Extract the (x, y) coordinate from the center of the cell holding the provided text.  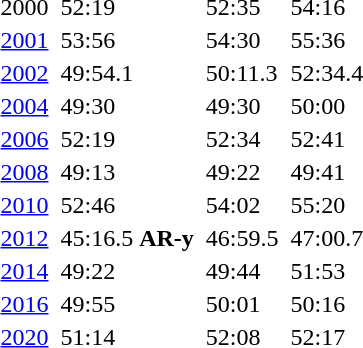
54:30 (242, 40)
52:34 (242, 139)
52:19 (127, 139)
54:02 (242, 205)
52:46 (127, 205)
49:13 (127, 172)
50:11.3 (242, 73)
49:44 (242, 271)
49:54.1 (127, 73)
53:56 (127, 40)
45:16.5 AR-y (127, 238)
49:55 (127, 304)
46:59.5 (242, 238)
50:01 (242, 304)
